Return the (X, Y) coordinate for the center point of the cell that contains the specified text.  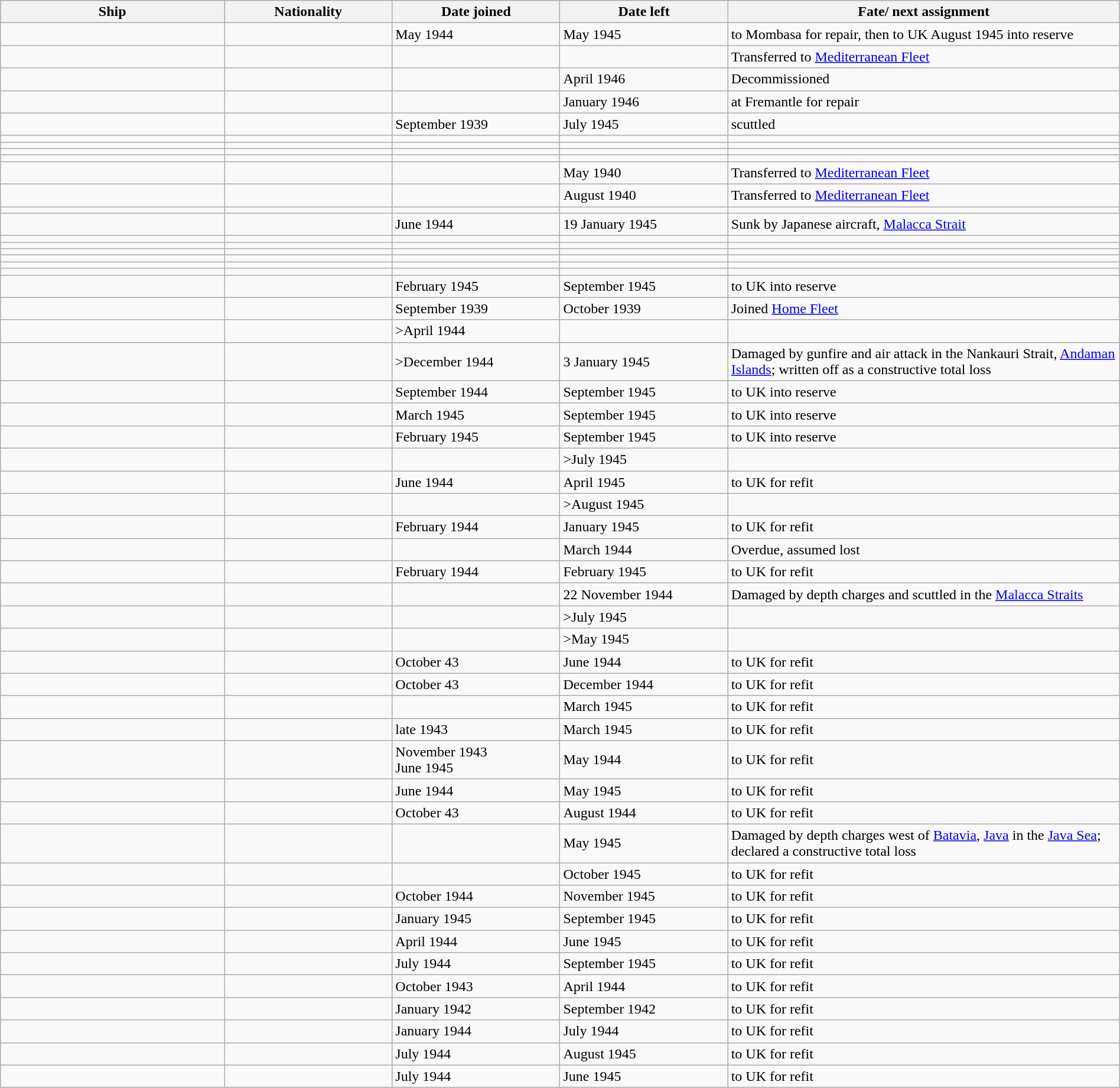
Fate/ next assignment (924, 12)
Damaged by depth charges and scuttled in the Malacca Straits (924, 595)
to Mombasa for repair, then to UK August 1945 into reserve (924, 34)
October 1939 (644, 308)
May 1940 (644, 173)
October 1945 (644, 874)
March 1944 (644, 550)
September 1944 (476, 392)
January 1946 (644, 102)
September 1942 (644, 1009)
Date joined (476, 12)
Sunk by Japanese aircraft, Malacca Strait (924, 225)
3 January 1945 (644, 362)
January 1942 (476, 1009)
Nationality (308, 12)
August 1944 (644, 813)
November 1945 (644, 897)
July 1945 (644, 124)
Ship (112, 12)
November 1943June 1945 (476, 760)
Damaged by depth charges west of Batavia, Java in the Java Sea; declared a constructive total loss (924, 843)
Overdue, assumed lost (924, 550)
August 1945 (644, 1054)
January 1944 (476, 1031)
August 1940 (644, 195)
December 1944 (644, 684)
Decommissioned (924, 79)
Joined Home Fleet (924, 308)
Damaged by gunfire and air attack in the Nankauri Strait, Andaman Islands; written off as a constructive total loss (924, 362)
Date left (644, 12)
April 1946 (644, 79)
scuttled (924, 124)
22 November 1944 (644, 595)
late 1943 (476, 729)
October 1943 (476, 986)
>May 1945 (644, 639)
April 1945 (644, 482)
>December 1944 (476, 362)
>April 1944 (476, 331)
October 1944 (476, 897)
>August 1945 (644, 505)
at Fremantle for repair (924, 102)
19 January 1945 (644, 225)
